Return [x, y] of the center of cell containing provided text 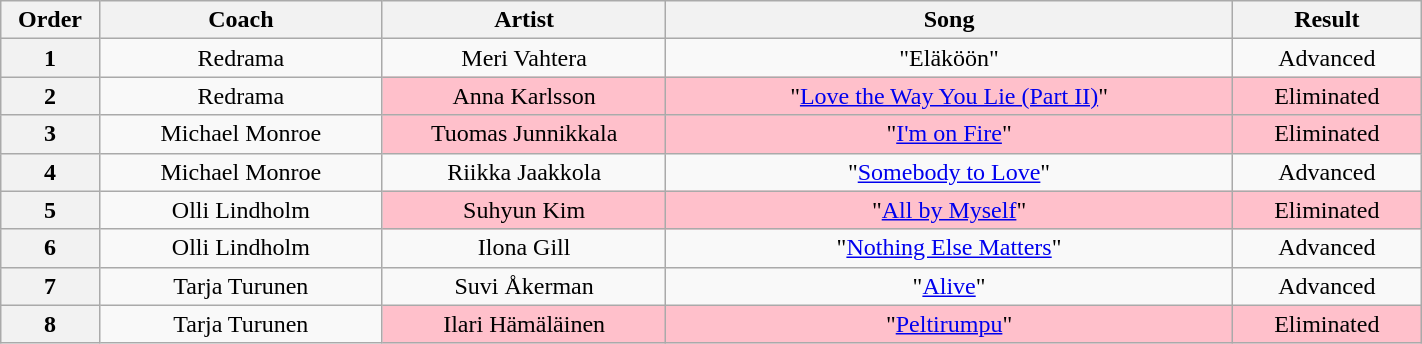
6 [50, 248]
2 [50, 96]
Suvi Åkerman [524, 286]
"Nothing Else Matters" [950, 248]
Order [50, 20]
1 [50, 58]
8 [50, 324]
Artist [524, 20]
"Peltirumpu" [950, 324]
Riikka Jaakkola [524, 172]
Result [1326, 20]
Ilari Hämäläinen [524, 324]
7 [50, 286]
4 [50, 172]
"I'm on Fire" [950, 134]
3 [50, 134]
Coach [240, 20]
"Eläköön" [950, 58]
"All by Myself" [950, 210]
"Alive" [950, 286]
Tuomas Junnikkala [524, 134]
Song [950, 20]
Ilona Gill [524, 248]
Meri Vahtera [524, 58]
"Love the Way You Lie (Part II)" [950, 96]
Anna Karlsson [524, 96]
Suhyun Kim [524, 210]
"Somebody to Love" [950, 172]
5 [50, 210]
